Capture the cell that displays the provided text and extract its (X, Y) central coordinate. 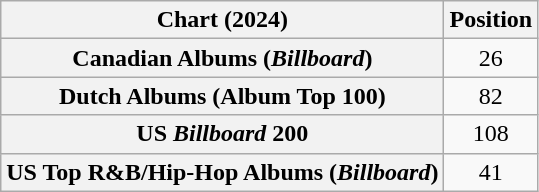
Dutch Albums (Album Top 100) (222, 96)
26 (491, 58)
Chart (2024) (222, 20)
US Billboard 200 (222, 134)
Position (491, 20)
108 (491, 134)
82 (491, 96)
41 (491, 172)
US Top R&B/Hip-Hop Albums (Billboard) (222, 172)
Canadian Albums (Billboard) (222, 58)
